Pinpoint the cell where the given text exists, returning its [X, Y] midpoint coordinate. 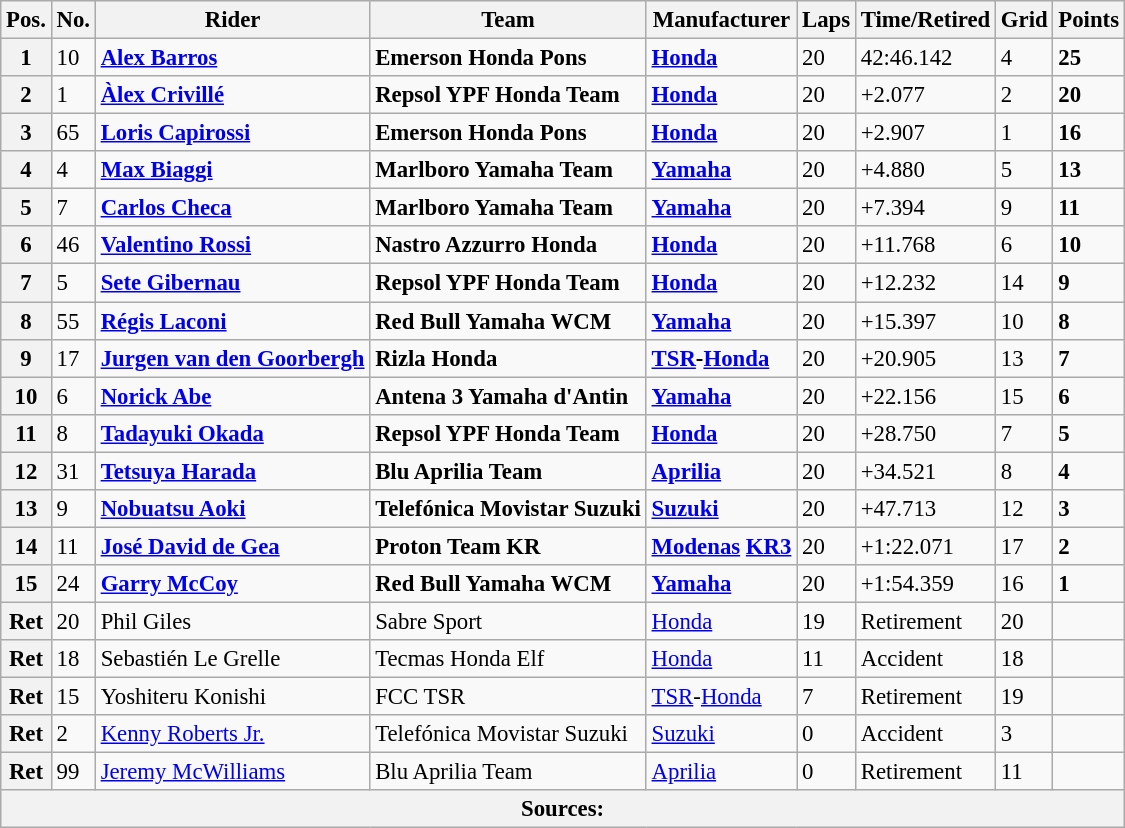
Sources: [563, 809]
Yoshiteru Konishi [232, 697]
Alex Barros [232, 58]
Régis Laconi [232, 321]
Antena 3 Yamaha d'Antin [508, 396]
99 [73, 772]
Jurgen van den Goorbergh [232, 358]
Valentino Rossi [232, 245]
+22.156 [925, 396]
Proton Team KR [508, 546]
Modenas KR3 [721, 546]
+2.077 [925, 95]
Sebastién Le Grelle [232, 659]
55 [73, 321]
Àlex Crivillé [232, 95]
25 [1088, 58]
Phil Giles [232, 621]
FCC TSR [508, 697]
65 [73, 133]
Tetsuya Harada [232, 471]
Norick Abe [232, 396]
Pos. [26, 20]
Laps [826, 20]
+11.768 [925, 245]
Sete Gibernau [232, 283]
Nastro Azzurro Honda [508, 245]
+1:54.359 [925, 584]
+7.394 [925, 208]
Team [508, 20]
24 [73, 584]
+12.232 [925, 283]
No. [73, 20]
42:46.142 [925, 58]
Sabre Sport [508, 621]
Kenny Roberts Jr. [232, 734]
José David de Gea [232, 546]
+15.397 [925, 321]
+1:22.071 [925, 546]
Rizla Honda [508, 358]
Points [1088, 20]
+34.521 [925, 471]
Time/Retired [925, 20]
31 [73, 471]
46 [73, 245]
Jeremy McWilliams [232, 772]
+28.750 [925, 433]
+4.880 [925, 170]
Max Biaggi [232, 170]
Manufacturer [721, 20]
+2.907 [925, 133]
Grid [1024, 20]
Nobuatsu Aoki [232, 509]
+47.713 [925, 509]
+20.905 [925, 358]
Loris Capirossi [232, 133]
Carlos Checa [232, 208]
Tadayuki Okada [232, 433]
Garry McCoy [232, 584]
Rider [232, 20]
Tecmas Honda Elf [508, 659]
